Provide the [X, Y] coordinate of the cell's center where the given text is located.  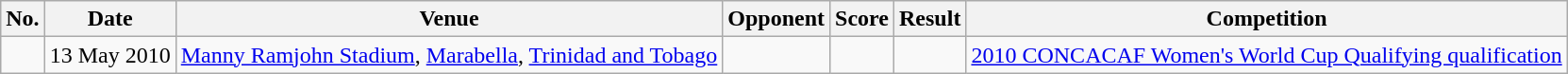
13 May 2010 [109, 55]
Result [930, 19]
Score [862, 19]
Competition [1266, 19]
Venue [449, 19]
2010 CONCACAF Women's World Cup Qualifying qualification [1266, 55]
Opponent [776, 19]
Manny Ramjohn Stadium, Marabella, Trinidad and Tobago [449, 55]
No. [23, 19]
Date [109, 19]
